Extract the [X, Y] coordinate from the center of the cell holding the provided text.  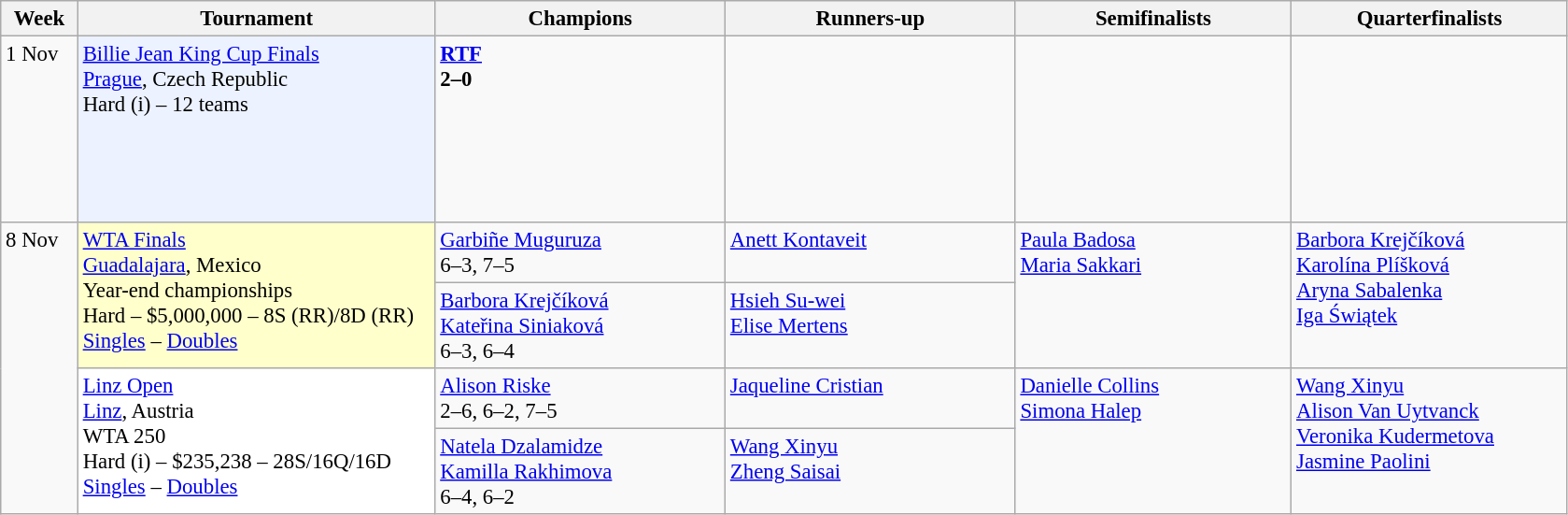
Paula Badosa Maria Sakkari [1153, 295]
Wang Xinyu Zheng Saisai [870, 472]
Natela Dzalamidze Kamilla Rakhimova 6–4, 6–2 [581, 472]
Champions [581, 19]
Semifinalists [1153, 19]
Billie Jean King Cup Finals Prague, Czech RepublicHard (i) – 12 teams [256, 130]
Garbiñe Muguruza 6–3, 7–5 [581, 252]
Jaqueline Cristian [870, 398]
Linz Open Linz, AustriaWTA 250Hard (i) – $235,238 – 28S/16Q/16D Singles – Doubles [256, 441]
1 Nov [39, 130]
Runners-up [870, 19]
Anett Kontaveit [870, 252]
8 Nov [39, 368]
WTA Finals Guadalajara, MexicoYear-end championshipsHard – $5,000,000 – 8S (RR)/8D (RR) Singles – Doubles [256, 295]
Tournament [256, 19]
Danielle Collins Simona Halep [1153, 441]
Quarterfinalists [1430, 19]
Hsieh Su-wei Elise Mertens [870, 326]
Barbora Krejčíková Karolína Plíšková Aryna Sabalenka Iga Świątek [1430, 295]
Wang Xinyu Alison Van Uytvanck Veronika Kudermetova Jasmine Paolini [1430, 441]
Barbora Krejčíková Kateřina Siniaková 6–3, 6–4 [581, 326]
Week [39, 19]
RTF 2–0 [581, 130]
Alison Riske 2–6, 6–2, 7–5 [581, 398]
